Return the [x, y] coordinate for the center point of the cell that contains the specified text.  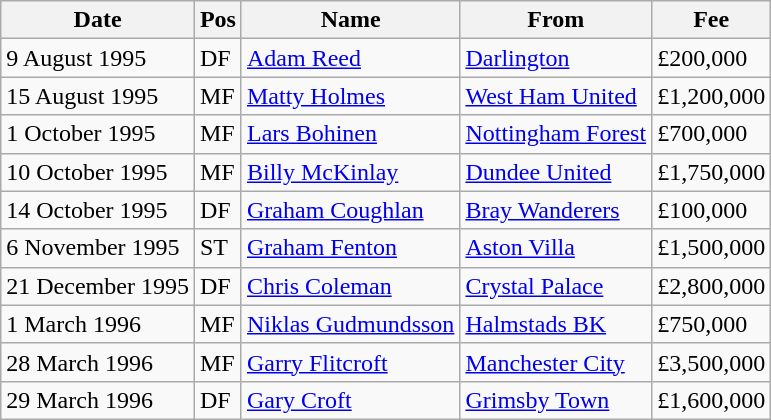
Fee [712, 20]
29 March 1996 [98, 400]
28 March 1996 [98, 362]
Matty Holmes [350, 96]
Graham Fenton [350, 248]
Date [98, 20]
Billy McKinlay [350, 172]
Gary Croft [350, 400]
14 October 1995 [98, 210]
Chris Coleman [350, 286]
£750,000 [712, 324]
ST [218, 248]
Halmstads BK [556, 324]
Dundee United [556, 172]
1 March 1996 [98, 324]
21 December 1995 [98, 286]
Name [350, 20]
£700,000 [712, 134]
Niklas Gudmundsson [350, 324]
Bray Wanderers [556, 210]
£100,000 [712, 210]
£3,500,000 [712, 362]
Pos [218, 20]
£1,200,000 [712, 96]
Nottingham Forest [556, 134]
Crystal Palace [556, 286]
West Ham United [556, 96]
Graham Coughlan [350, 210]
£200,000 [712, 58]
£2,800,000 [712, 286]
9 August 1995 [98, 58]
Darlington [556, 58]
6 November 1995 [98, 248]
£1,500,000 [712, 248]
£1,750,000 [712, 172]
Adam Reed [350, 58]
£1,600,000 [712, 400]
Garry Flitcroft [350, 362]
Aston Villa [556, 248]
15 August 1995 [98, 96]
Grimsby Town [556, 400]
From [556, 20]
1 October 1995 [98, 134]
Manchester City [556, 362]
Lars Bohinen [350, 134]
10 October 1995 [98, 172]
